Provide the [X, Y] coordinate of the cell's center where the given text is located.  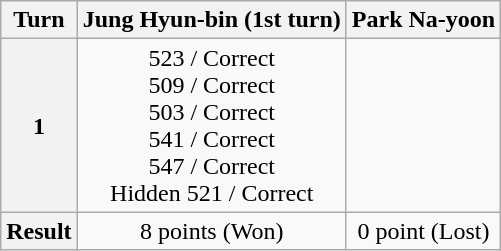
1 [39, 126]
Park Na-yoon [423, 20]
0 point (Lost) [423, 231]
523 / Correct 509 / Correct 503 / Correct 541 / Correct 547 / Correct Hidden 521 / Correct [212, 126]
8 points (Won) [212, 231]
Jung Hyun-bin (1st turn) [212, 20]
Result [39, 231]
Turn [39, 20]
